Detect which cell encompasses the target text, then output its (X, Y) center coordinate. 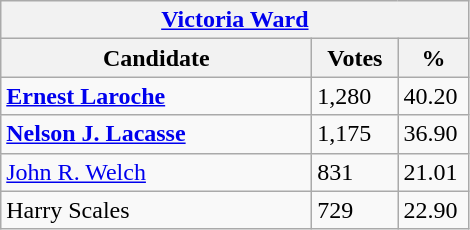
Victoria Ward (235, 20)
40.20 (434, 96)
1,280 (355, 96)
Harry Scales (156, 210)
Ernest Laroche (156, 96)
729 (355, 210)
Nelson J. Lacasse (156, 134)
36.90 (434, 134)
831 (355, 172)
Votes (355, 58)
% (434, 58)
John R. Welch (156, 172)
Candidate (156, 58)
22.90 (434, 210)
1,175 (355, 134)
21.01 (434, 172)
